Find where the given text appears and provide that cell's center as [X, Y] coordinate. 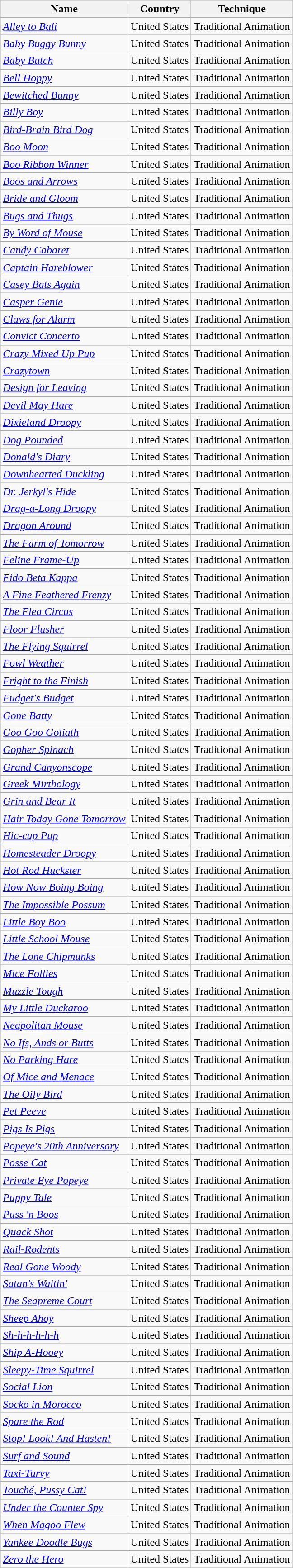
Convict Concerto [64, 336]
Bewitched Bunny [64, 95]
Sheep Ahoy [64, 1318]
Little School Mouse [64, 939]
Bugs and Thugs [64, 216]
Fudget's Budget [64, 698]
Crazytown [64, 371]
The Seapreme Court [64, 1301]
Sleepy-Time Squirrel [64, 1370]
Casper Genie [64, 302]
Country [160, 9]
Captain Hareblower [64, 267]
Private Eye Popeye [64, 1180]
Homesteader Droopy [64, 853]
My Little Duckaroo [64, 1008]
Bride and Gloom [64, 198]
Donald's Diary [64, 457]
Popeye's 20th Anniversary [64, 1146]
Ship A-Hooey [64, 1353]
Yankee Doodle Bugs [64, 1542]
Gone Batty [64, 715]
The Oily Bird [64, 1094]
Dog Pounded [64, 439]
No Parking Hare [64, 1060]
Stop! Look! And Hasten! [64, 1439]
Greek Mirthology [64, 784]
Of Mice and Menace [64, 1077]
Neapolitan Mouse [64, 1025]
Casey Bats Again [64, 285]
Hair Today Gone Tomorrow [64, 819]
Grin and Bear It [64, 801]
Fido Beta Kappa [64, 577]
No Ifs, Ands or Butts [64, 1042]
Socko in Morocco [64, 1404]
Hot Rod Huckster [64, 870]
The Farm of Tomorrow [64, 543]
Boo Moon [64, 147]
Bell Hoppy [64, 78]
Crazy Mixed Up Pup [64, 353]
Alley to Bali [64, 26]
Puss 'n Boos [64, 1215]
Candy Cabaret [64, 250]
Taxi-Turvy [64, 1473]
Under the Counter Spy [64, 1507]
Quack Shot [64, 1232]
Dixieland Droopy [64, 422]
Baby Butch [64, 61]
When Magoo Flew [64, 1525]
Surf and Sound [64, 1456]
Claws for Alarm [64, 319]
Dragon Around [64, 526]
Pet Peeve [64, 1111]
Real Gone Woody [64, 1266]
Baby Buggy Bunny [64, 43]
Little Boy Boo [64, 922]
Spare the Rod [64, 1421]
Devil May Hare [64, 405]
Sh-h-h-h-h-h [64, 1335]
Technique [242, 9]
Feline Frame-Up [64, 560]
Puppy Tale [64, 1197]
Muzzle Tough [64, 991]
Touché, Pussy Cat! [64, 1490]
Boo Ribbon Winner [64, 164]
How Now Boing Boing [64, 887]
Downhearted Duckling [64, 474]
Bird-Brain Bird Dog [64, 129]
Drag-a-Long Droopy [64, 509]
By Word of Mouse [64, 233]
Name [64, 9]
Hic-cup Pup [64, 836]
Satan's Waitin' [64, 1283]
Gopher Spinach [64, 749]
A Fine Feathered Frenzy [64, 595]
Mice Follies [64, 973]
Rail-Rodents [64, 1249]
Goo Goo Goliath [64, 732]
Zero the Hero [64, 1559]
Social Lion [64, 1387]
The Impossible Possum [64, 905]
Design for Leaving [64, 388]
The Flying Squirrel [64, 646]
Pigs Is Pigs [64, 1129]
Dr. Jerkyl's Hide [64, 491]
Fowl Weather [64, 663]
Billy Boy [64, 112]
Floor Flusher [64, 629]
Fright to the Finish [64, 681]
Posse Cat [64, 1163]
The Lone Chipmunks [64, 956]
Boos and Arrows [64, 181]
Grand Canyonscope [64, 767]
The Flea Circus [64, 612]
